Locate the cell with the specified text and output its [x, y] center coordinate. 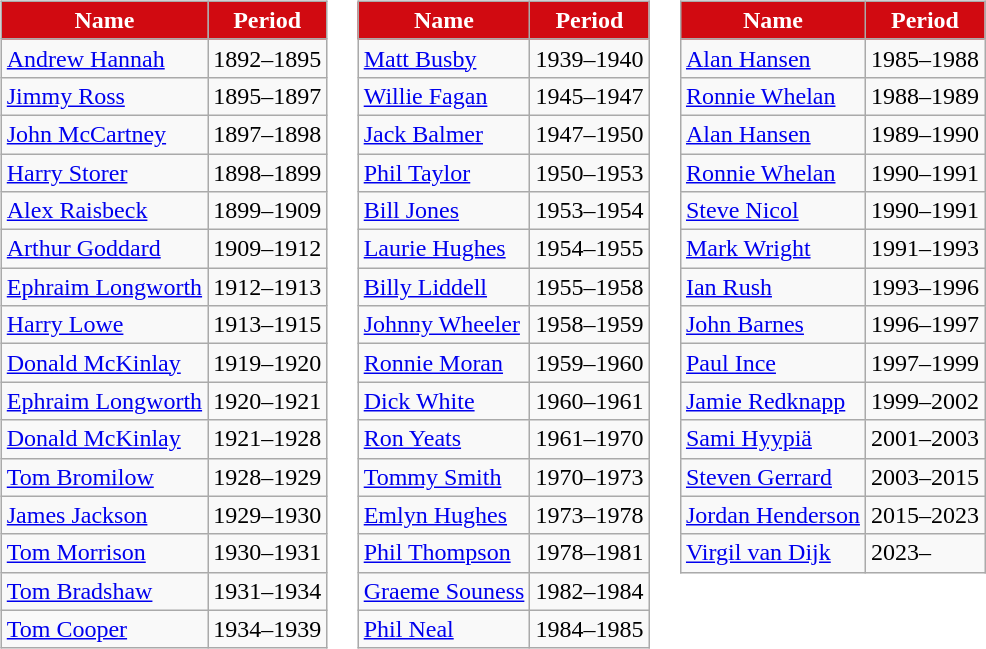
1897–1898 [268, 134]
Tom Bradshaw [104, 591]
Arthur Goddard [104, 249]
Harry Lowe [104, 325]
1912–1913 [268, 287]
1989–1990 [924, 134]
Andrew Hannah [104, 58]
1929–1930 [268, 515]
1970–1973 [590, 477]
1978–1981 [590, 553]
Jordan Henderson [772, 515]
1930–1931 [268, 553]
Dick White [444, 401]
Alex Raisbeck [104, 211]
Sami Hyypiä [772, 439]
Mark Wright [772, 249]
Phil Thompson [444, 553]
Harry Storer [104, 173]
Ron Yeats [444, 439]
Steven Gerrard [772, 477]
1898–1899 [268, 173]
Tommy Smith [444, 477]
Bill Jones [444, 211]
1991–1993 [924, 249]
1959–1960 [590, 363]
Virgil van Dijk [772, 553]
1947–1950 [590, 134]
1961–1970 [590, 439]
2003–2015 [924, 477]
1945–1947 [590, 96]
1973–1978 [590, 515]
Jimmy Ross [104, 96]
John McCartney [104, 134]
Steve Nicol [772, 211]
Matt Busby [444, 58]
Ronnie Moran [444, 363]
James Jackson [104, 515]
2023– [924, 553]
Tom Bromilow [104, 477]
2001–2003 [924, 439]
1934–1939 [268, 629]
1955–1958 [590, 287]
1958–1959 [590, 325]
1953–1954 [590, 211]
1985–1988 [924, 58]
Johnny Wheeler [444, 325]
1919–1920 [268, 363]
1997–1999 [924, 363]
1921–1928 [268, 439]
Ian Rush [772, 287]
1892–1895 [268, 58]
1913–1915 [268, 325]
1928–1929 [268, 477]
1988–1989 [924, 96]
2015–2023 [924, 515]
Phil Taylor [444, 173]
Phil Neal [444, 629]
1993–1996 [924, 287]
Laurie Hughes [444, 249]
1931–1934 [268, 591]
Jamie Redknapp [772, 401]
Paul Ince [772, 363]
Tom Cooper [104, 629]
Jack Balmer [444, 134]
Tom Morrison [104, 553]
John Barnes [772, 325]
1939–1940 [590, 58]
1996–1997 [924, 325]
Billy Liddell [444, 287]
1982–1984 [590, 591]
Willie Fagan [444, 96]
1920–1921 [268, 401]
1960–1961 [590, 401]
1899–1909 [268, 211]
Emlyn Hughes [444, 515]
1984–1985 [590, 629]
1895–1897 [268, 96]
Graeme Souness [444, 591]
1950–1953 [590, 173]
1999–2002 [924, 401]
1909–1912 [268, 249]
1954–1955 [590, 249]
